Capture the cell that displays the provided text and extract its (x, y) central coordinate. 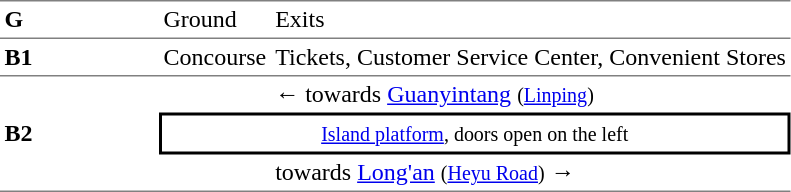
towards Long'an (Heyu Road) → (531, 173)
Ground (215, 20)
← towards Guanyintang (Linping) (531, 94)
G (80, 20)
Exits (531, 20)
Island platform, doors open on the left (474, 133)
B2 (80, 134)
B1 (80, 58)
Tickets, Customer Service Center, Convenient Stores (531, 58)
Concourse (215, 58)
